Identify which cell holds the provided text, then report its [X, Y] central coordinate. 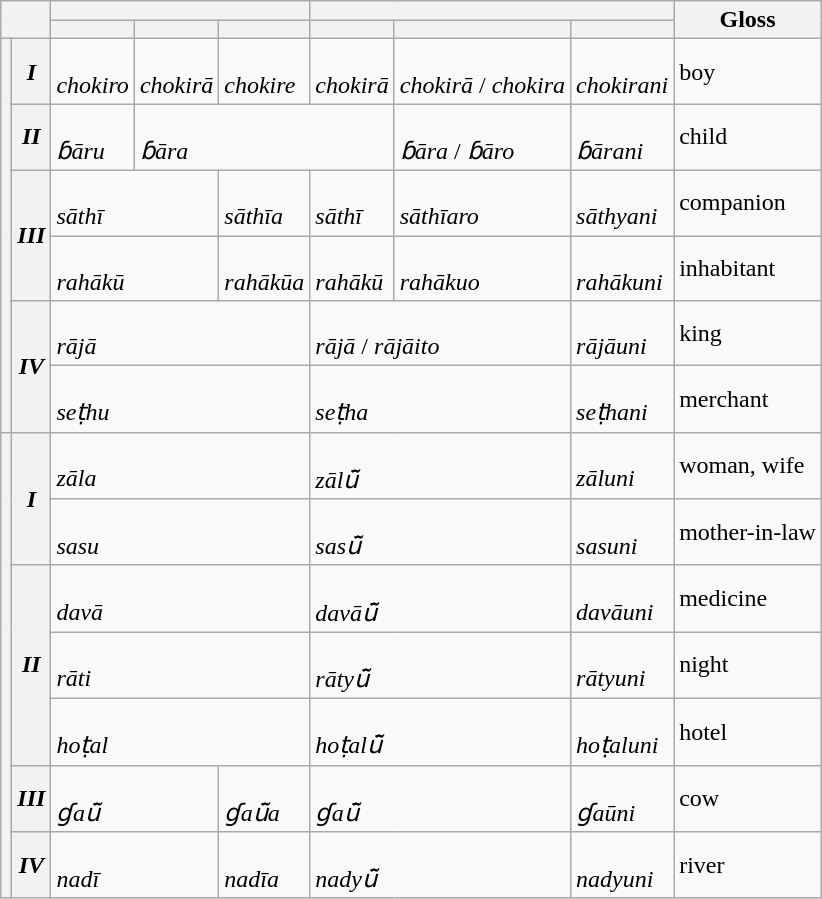
ɓārani [622, 138]
hoṭal [180, 732]
davāuni [622, 598]
sasū̃ [440, 532]
ɓāra [264, 138]
nadīa [264, 866]
rājā [180, 334]
sāthīaro [482, 202]
ɓāru [92, 138]
boy [748, 72]
chokirani [622, 72]
rātyuni [622, 666]
woman, wife [748, 466]
seṭhu [180, 400]
companion [748, 202]
chokirā / chokira [482, 72]
seṭha [440, 400]
davā [180, 598]
sāthīa [264, 202]
king [748, 334]
chokiro [92, 72]
hoṭaluni [622, 732]
nadyū̃ [440, 866]
rājāuni [622, 334]
cow [748, 798]
hoṭalū̃ [440, 732]
seṭhani [622, 400]
zālū̃ [440, 466]
davāū̃ [440, 598]
ɠaū̃a [264, 798]
rājā / rājāito [440, 334]
Gloss [748, 20]
rahākūa [264, 268]
night [748, 666]
chokire [264, 72]
rahākuni [622, 268]
mother-in-law [748, 532]
nadyuni [622, 866]
ɠaūni [622, 798]
inhabitant [748, 268]
sāthyani [622, 202]
medicine [748, 598]
zāla [180, 466]
hotel [748, 732]
sasuni [622, 532]
rātyū̃ [440, 666]
rāti [180, 666]
child [748, 138]
merchant [748, 400]
rahākuo [482, 268]
ɓāra / ɓāro [482, 138]
sasu [180, 532]
zāluni [622, 466]
nadī [135, 866]
river [748, 866]
